Extract the [x, y] coordinate from the center of the cell holding the provided text.  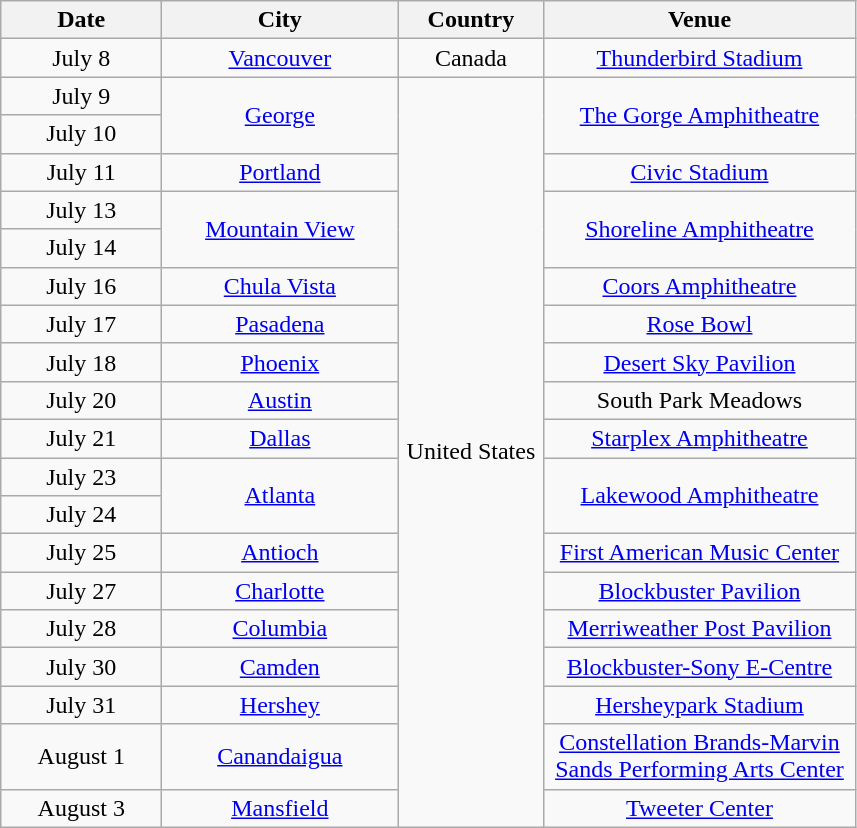
Date [82, 20]
Portland [280, 172]
Blockbuster Pavilion [700, 591]
July 14 [82, 248]
July 25 [82, 553]
Dallas [280, 438]
July 18 [82, 362]
First American Music Center [700, 553]
Thunderbird Stadium [700, 58]
Phoenix [280, 362]
July 28 [82, 629]
South Park Meadows [700, 400]
Canandaigua [280, 756]
Canada [471, 58]
Blockbuster-Sony E-Centre [700, 667]
Shoreline Amphitheatre [700, 229]
Rose Bowl [700, 324]
July 9 [82, 96]
Mansfield [280, 808]
Camden [280, 667]
Chula Vista [280, 286]
July 21 [82, 438]
Vancouver [280, 58]
July 17 [82, 324]
July 13 [82, 210]
July 31 [82, 705]
Atlanta [280, 496]
Tweeter Center [700, 808]
July 23 [82, 477]
July 10 [82, 134]
Antioch [280, 553]
Venue [700, 20]
Charlotte [280, 591]
July 20 [82, 400]
Constellation Brands-Marvin Sands Performing Arts Center [700, 756]
The Gorge Amphitheatre [700, 115]
Lakewood Amphitheatre [700, 496]
Hershey [280, 705]
City [280, 20]
Coors Amphitheatre [700, 286]
July 16 [82, 286]
Columbia [280, 629]
Mountain View [280, 229]
July 11 [82, 172]
Starplex Amphitheatre [700, 438]
Country [471, 20]
Pasadena [280, 324]
United States [471, 452]
August 3 [82, 808]
July 8 [82, 58]
Merriweather Post Pavilion [700, 629]
July 24 [82, 515]
Hersheypark Stadium [700, 705]
Desert Sky Pavilion [700, 362]
George [280, 115]
August 1 [82, 756]
Austin [280, 400]
July 27 [82, 591]
July 30 [82, 667]
Civic Stadium [700, 172]
